Determine the [X, Y] coordinate at the center of the cell enclosing the given text.  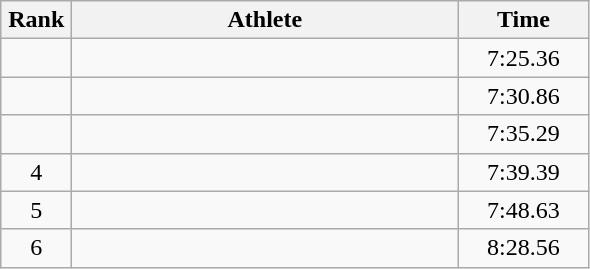
7:39.39 [524, 172]
4 [36, 172]
8:28.56 [524, 248]
Athlete [265, 20]
7:30.86 [524, 96]
7:35.29 [524, 134]
5 [36, 210]
Rank [36, 20]
6 [36, 248]
7:48.63 [524, 210]
Time [524, 20]
7:25.36 [524, 58]
